Return the [x, y] coordinate for the center point of the cell that contains the specified text.  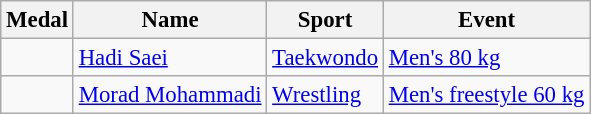
Wrestling [326, 95]
Taekwondo [326, 58]
Hadi Saei [170, 58]
Men's freestyle 60 kg [486, 95]
Medal [38, 20]
Name [170, 20]
Sport [326, 20]
Event [486, 20]
Men's 80 kg [486, 58]
Morad Mohammadi [170, 95]
